Pinpoint the cell where the given text exists, returning its (x, y) midpoint coordinate. 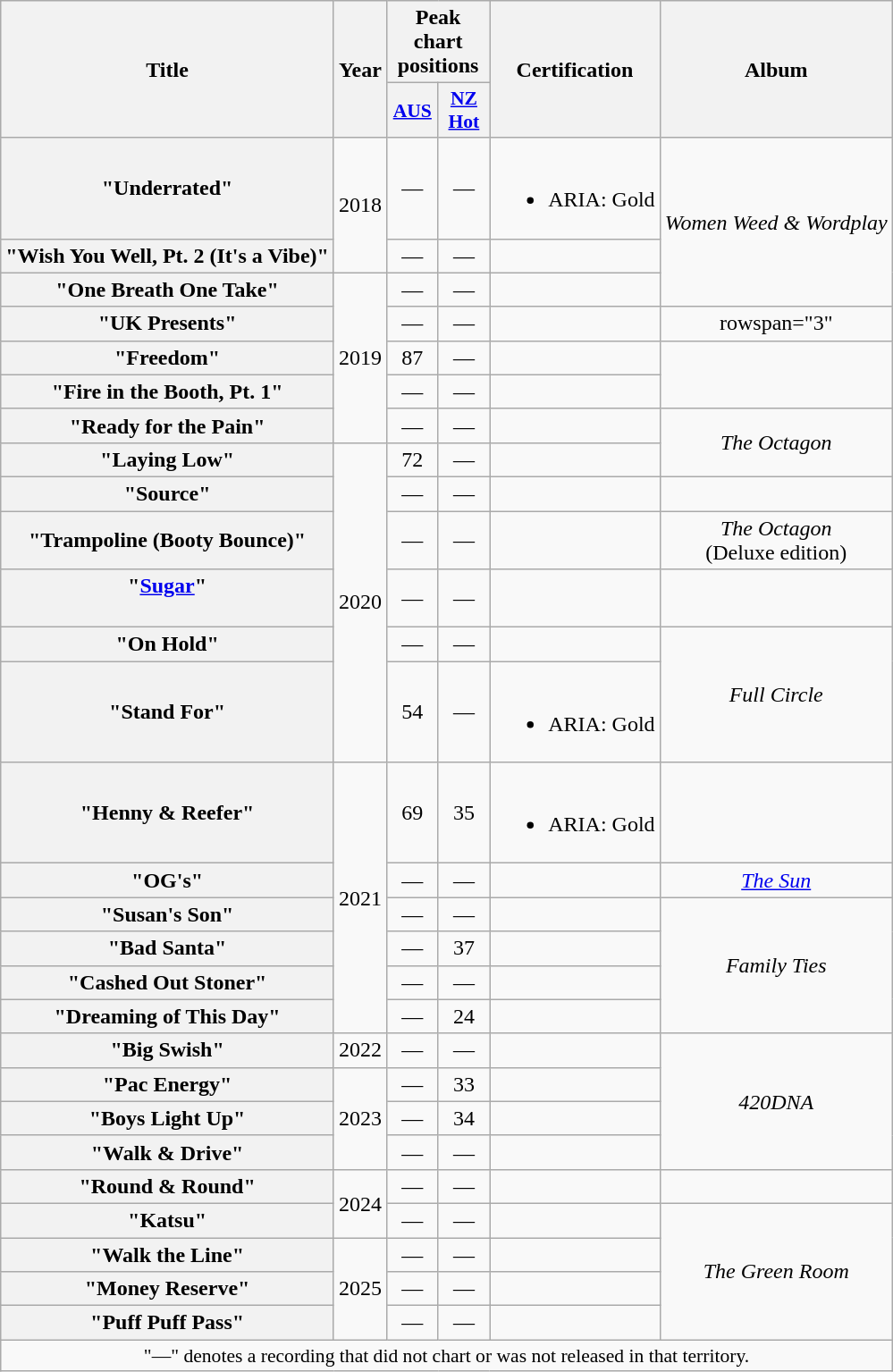
"Underrated" (168, 188)
37 (464, 948)
"Walk the Line" (168, 1254)
"Money Reserve" (168, 1289)
Women Weed & Wordplay (776, 222)
"OG's" (168, 880)
"Susan's Son" (168, 914)
"Fire in the Booth, Pt. 1" (168, 391)
"Sugar" (168, 599)
"Round & Round" (168, 1186)
"Ready for the Pain" (168, 425)
rowspan="3" (776, 324)
"Dreaming of This Day" (168, 1016)
The Octagon (776, 442)
Family Ties (776, 965)
"Trampoline (Booty Bounce)" (168, 540)
Album (776, 70)
NZHot (464, 111)
"Henny & Reefer" (168, 813)
"Wish You Well, Pt. 2 (It's a Vibe)" (168, 256)
"Source" (168, 493)
"Bad Santa" (168, 948)
"—" denotes a recording that did not chart or was not released in that territory. (447, 1356)
2022 (359, 1050)
"Stand For" (168, 711)
24 (464, 1016)
Peak chart positions (438, 42)
"Big Swish" (168, 1050)
"Puff Puff Pass" (168, 1323)
54 (412, 711)
"Freedom" (168, 358)
33 (464, 1084)
"Cashed Out Stoner" (168, 982)
69 (412, 813)
The Sun (776, 880)
Year (359, 70)
Certification (575, 70)
"On Hold" (168, 644)
AUS (412, 111)
87 (412, 358)
2024 (359, 1203)
"Boys Light Up" (168, 1118)
Full Circle (776, 695)
"Pac Energy" (168, 1084)
72 (412, 459)
34 (464, 1118)
Title (168, 70)
"Walk & Drive" (168, 1152)
35 (464, 813)
"One Breath One Take" (168, 290)
"Laying Low" (168, 459)
"UK Presents" (168, 324)
"Katsu" (168, 1220)
2021 (359, 897)
2019 (359, 358)
2023 (359, 1118)
420DNA (776, 1101)
The Green Room (776, 1271)
2018 (359, 206)
The Octagon(Deluxe edition) (776, 540)
2020 (359, 602)
2025 (359, 1288)
